Return (x, y) of the center of cell containing provided text 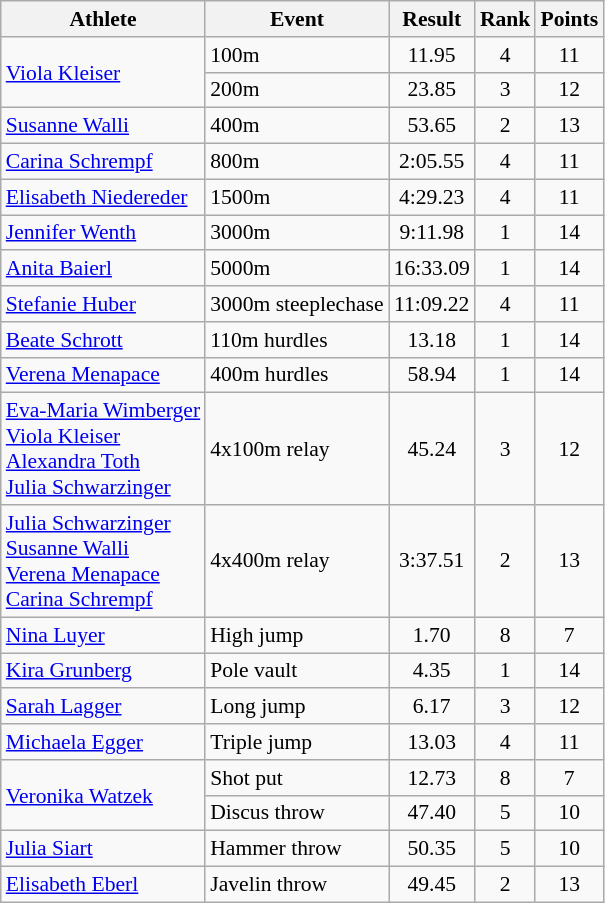
53.65 (432, 126)
Susanne Walli (103, 126)
Hammer throw (296, 849)
12.73 (432, 778)
49.45 (432, 885)
45.24 (432, 449)
58.94 (432, 375)
1500m (296, 197)
Result (432, 19)
Carina Schrempf (103, 162)
400m hurdles (296, 375)
Elisabeth Eberl (103, 885)
Nina Luyer (103, 635)
9:11.98 (432, 233)
1.70 (432, 635)
4:29.23 (432, 197)
3000m (296, 233)
Anita Baierl (103, 269)
High jump (296, 635)
Viola Kleiser (103, 72)
Triple jump (296, 742)
11.95 (432, 55)
Jennifer Wenth (103, 233)
800m (296, 162)
Athlete (103, 19)
5000m (296, 269)
23.85 (432, 90)
Veronika Watzek (103, 796)
Rank (506, 19)
4x100m relay (296, 449)
4x400m relay (296, 561)
Eva-Maria WimbergerViola KleiserAlexandra TothJulia Schwarzinger (103, 449)
200m (296, 90)
Event (296, 19)
Julia SchwarzingerSusanne WalliVerena MenapaceCarina Schrempf (103, 561)
Verena Menapace (103, 375)
Julia Siart (103, 849)
400m (296, 126)
Beate Schrott (103, 340)
47.40 (432, 813)
Michaela Egger (103, 742)
Javelin throw (296, 885)
Stefanie Huber (103, 304)
50.35 (432, 849)
110m hurdles (296, 340)
3:37.51 (432, 561)
Long jump (296, 707)
3000m steeplechase (296, 304)
11:09.22 (432, 304)
Sarah Lagger (103, 707)
100m (296, 55)
2:05.55 (432, 162)
16:33.09 (432, 269)
13.03 (432, 742)
Points (569, 19)
6.17 (432, 707)
Elisabeth Niedereder (103, 197)
Discus throw (296, 813)
4.35 (432, 671)
Shot put (296, 778)
Pole vault (296, 671)
Kira Grunberg (103, 671)
13.18 (432, 340)
